Detect which cell encompasses the target text, then output its [x, y] center coordinate. 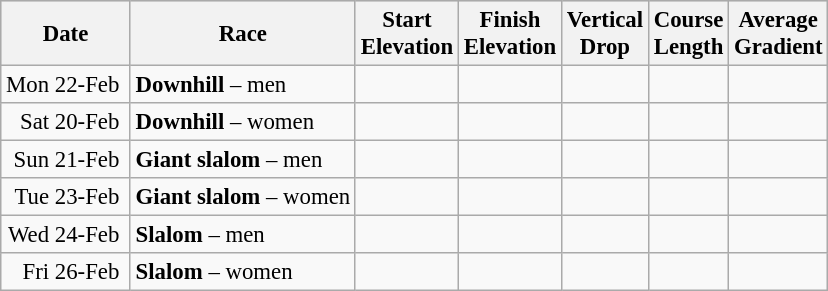
Downhill – men [242, 85]
Sun 21-Feb [66, 160]
VerticalDrop [604, 34]
Giant slalom – women [242, 197]
FinishElevation [510, 34]
CourseLength [688, 34]
Date [66, 34]
Sat 20-Feb [66, 122]
Mon 22-Feb [66, 85]
Slalom – men [242, 235]
AverageGradient [778, 34]
Tue 23-Feb [66, 197]
StartElevation [406, 34]
Giant slalom – men [242, 160]
Race [242, 34]
Downhill – women [242, 122]
Wed 24-Feb [66, 235]
